Locate the cell with the specified text and output its (x, y) center coordinate. 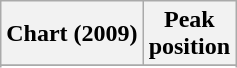
Peakposition (189, 34)
Chart (2009) (72, 34)
